From the cell containing the given text, extract its center point as (x, y) coordinate. 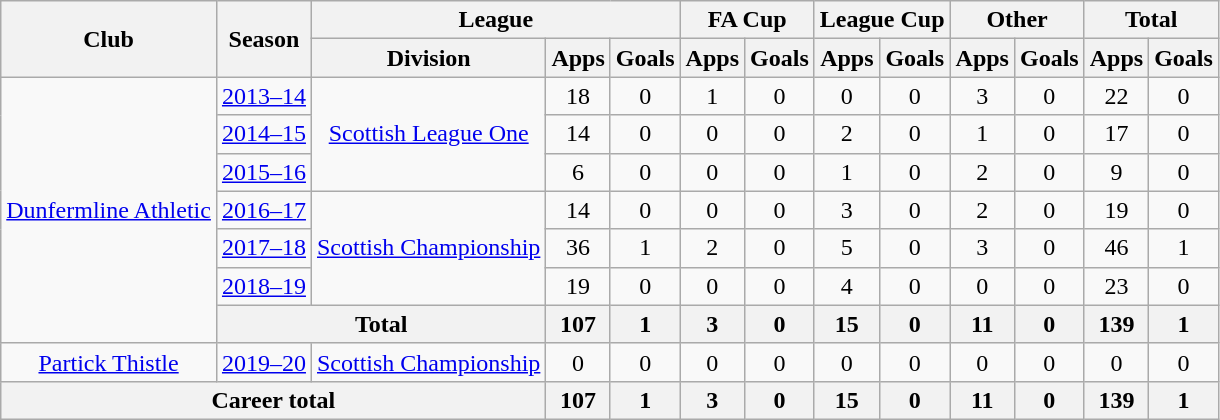
2014–15 (264, 134)
Career total (274, 400)
4 (846, 286)
6 (578, 172)
2017–18 (264, 248)
2019–20 (264, 362)
2016–17 (264, 210)
22 (1116, 96)
2015–16 (264, 172)
17 (1116, 134)
League Cup (882, 20)
2018–19 (264, 286)
9 (1116, 172)
Other (1017, 20)
Division (428, 58)
23 (1116, 286)
Season (264, 39)
2013–14 (264, 96)
46 (1116, 248)
36 (578, 248)
Scottish League One (428, 134)
5 (846, 248)
Club (109, 39)
Dunfermline Athletic (109, 210)
Partick Thistle (109, 362)
League (496, 20)
FA Cup (747, 20)
18 (578, 96)
